Pinpoint the cell where the given text exists, returning its [X, Y] midpoint coordinate. 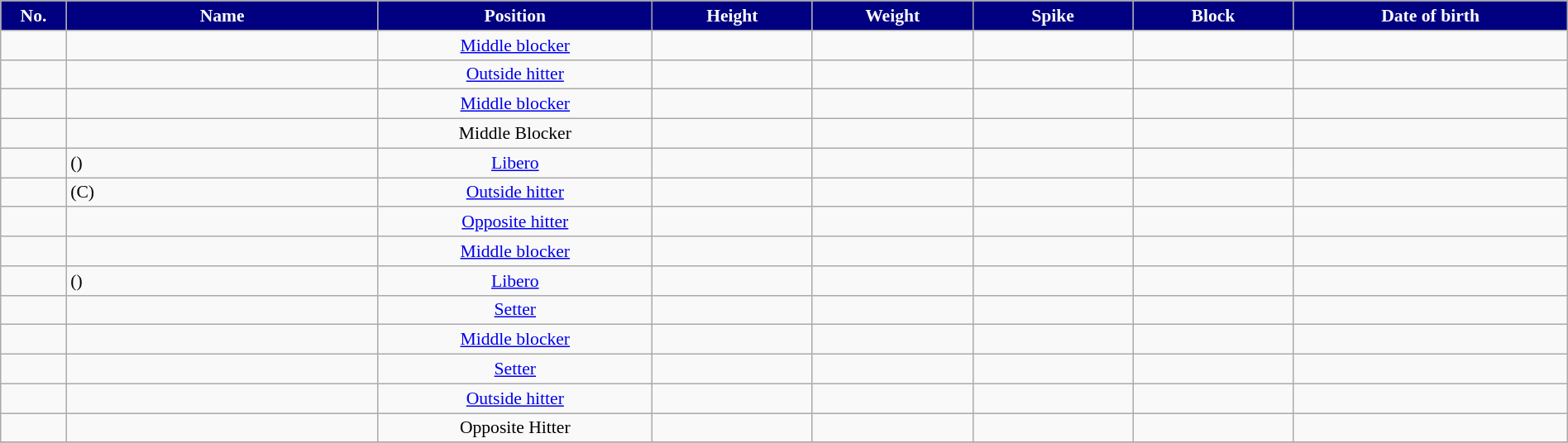
Opposite Hitter [514, 428]
Middle Blocker [514, 134]
No. [33, 16]
Weight [892, 16]
(C) [222, 193]
Name [222, 16]
Date of birth [1431, 16]
Height [732, 16]
Opposite hitter [514, 222]
Spike [1053, 16]
Position [514, 16]
Block [1213, 16]
